Determine the (X, Y) coordinate at the center of the cell enclosing the given text.  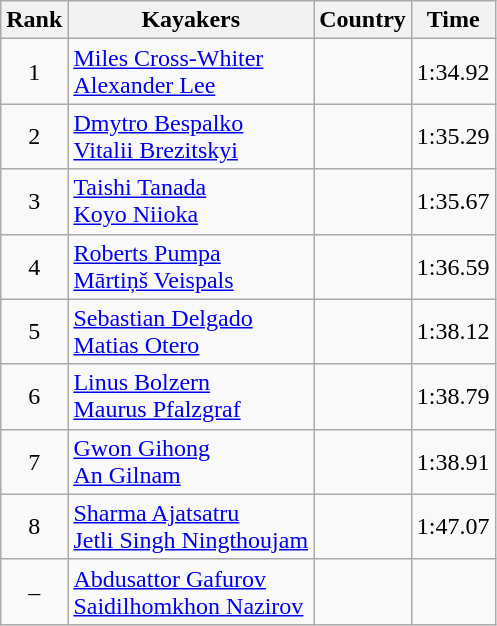
6 (34, 396)
Rank (34, 20)
Taishi TanadaKoyo Niioka (191, 202)
1:38.79 (453, 396)
Miles Cross-WhiterAlexander Lee (191, 72)
1:38.91 (453, 462)
8 (34, 526)
5 (34, 332)
1 (34, 72)
1:47.07 (453, 526)
Sebastian DelgadoMatias Otero (191, 332)
4 (34, 266)
Gwon GihongAn Gilnam (191, 462)
Country (363, 20)
– (34, 592)
Linus BolzernMaurus Pfalzgraf (191, 396)
Roberts PumpaMārtiņš Veispals (191, 266)
1:38.12 (453, 332)
1:34.92 (453, 72)
2 (34, 136)
Sharma AjatsatruJetli Singh Ningthoujam (191, 526)
1:35.29 (453, 136)
Dmytro BespalkoVitalii Brezitskyi (191, 136)
3 (34, 202)
1:35.67 (453, 202)
Kayakers (191, 20)
1:36.59 (453, 266)
Abdusattor GafurovSaidilhomkhon Nazirov (191, 592)
Time (453, 20)
7 (34, 462)
